Locate the cell with the specified text and output its [X, Y] center coordinate. 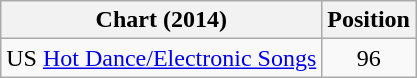
96 [369, 58]
Position [369, 20]
Chart (2014) [162, 20]
US Hot Dance/Electronic Songs [162, 58]
